From the cell containing the given text, extract its center point as (X, Y) coordinate. 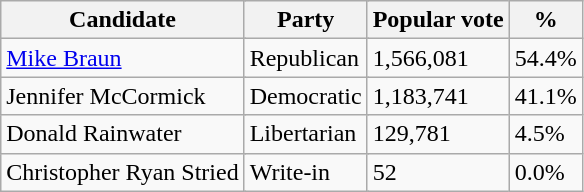
0.0% (546, 172)
Democratic (306, 96)
Candidate (122, 20)
1,566,081 (438, 58)
Write-in (306, 172)
4.5% (546, 134)
129,781 (438, 134)
41.1% (546, 96)
Christopher Ryan Stried (122, 172)
52 (438, 172)
Popular vote (438, 20)
Donald Rainwater (122, 134)
Republican (306, 58)
1,183,741 (438, 96)
Party (306, 20)
Libertarian (306, 134)
54.4% (546, 58)
Jennifer McCormick (122, 96)
% (546, 20)
Mike Braun (122, 58)
